Provide the [x, y] coordinate of the cell's center where the given text is located.  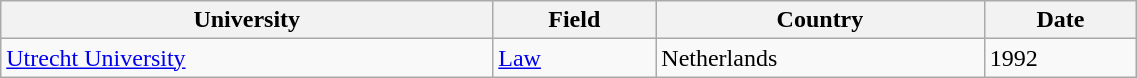
Utrecht University [247, 58]
Country [820, 20]
Field [574, 20]
1992 [1060, 58]
Netherlands [820, 58]
Date [1060, 20]
Law [574, 58]
University [247, 20]
